Capture the cell that displays the provided text and extract its (X, Y) central coordinate. 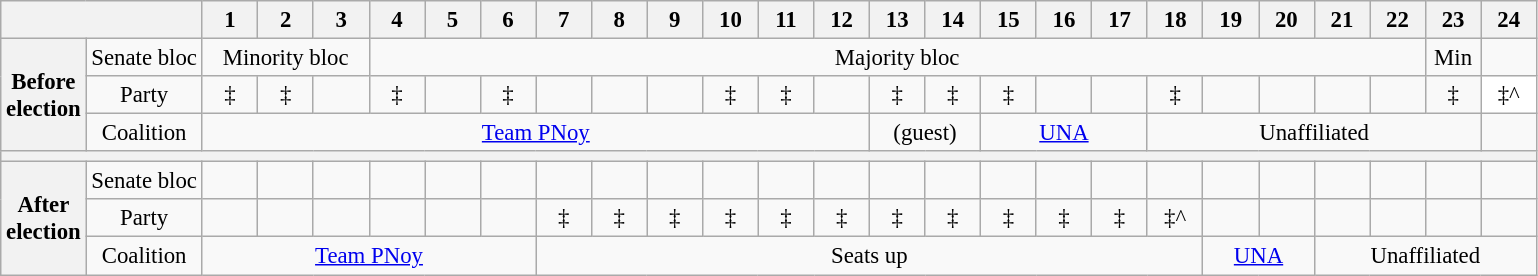
16 (1064, 20)
Min (1453, 58)
10 (731, 20)
9 (675, 20)
23 (1453, 20)
7 (564, 20)
Minority bloc (286, 58)
2 (286, 20)
24 (1509, 20)
11 (786, 20)
4 (397, 20)
14 (953, 20)
13 (897, 20)
8 (619, 20)
22 (1398, 20)
Seats up (870, 256)
12 (842, 20)
18 (1175, 20)
1 (230, 20)
17 (1120, 20)
Beforeelection (44, 96)
15 (1009, 20)
21 (1342, 20)
(guest) (924, 133)
19 (1231, 20)
20 (1287, 20)
6 (508, 20)
5 (453, 20)
Afterelection (44, 218)
Majority bloc (897, 58)
3 (341, 20)
